Search for the cell housing the specified text and yield its (x, y) center coordinate. 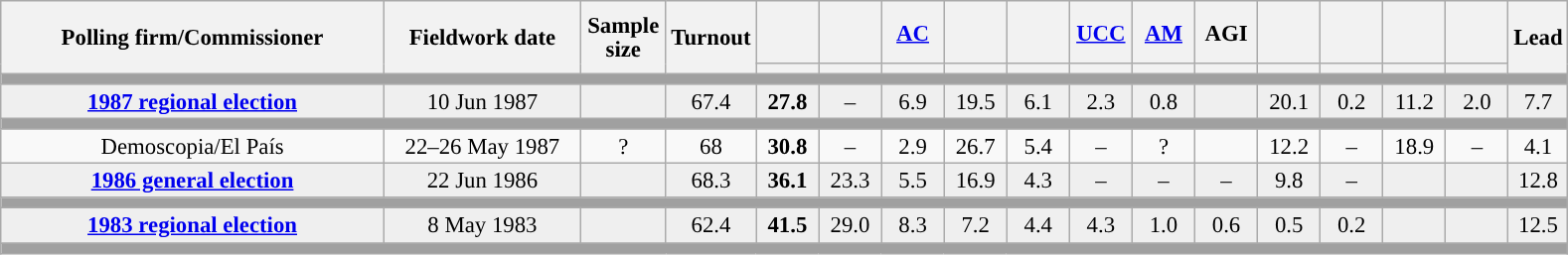
62.4 (711, 226)
6.1 (1037, 101)
2.0 (1477, 101)
0.8 (1163, 101)
AGI (1226, 32)
UCC (1101, 32)
7.7 (1538, 101)
19.5 (976, 101)
Lead (1538, 38)
2.3 (1101, 101)
30.8 (787, 147)
1.0 (1163, 226)
6.9 (912, 101)
41.5 (787, 226)
10 Jun 1987 (482, 101)
9.8 (1290, 181)
26.7 (976, 147)
4.4 (1037, 226)
22 Jun 1986 (482, 181)
7.2 (976, 226)
12.2 (1290, 147)
0.6 (1226, 226)
AM (1163, 32)
16.9 (976, 181)
12.5 (1538, 226)
11.2 (1415, 101)
Polling firm/Commissioner (193, 38)
23.3 (851, 181)
8.3 (912, 226)
4.1 (1538, 147)
36.1 (787, 181)
68 (711, 147)
8 May 1983 (482, 226)
Sample size (623, 38)
1983 regional election (193, 226)
68.3 (711, 181)
2.9 (912, 147)
22–26 May 1987 (482, 147)
5.4 (1037, 147)
Demoscopia/El País (193, 147)
1987 regional election (193, 101)
5.5 (912, 181)
AC (912, 32)
Turnout (711, 38)
18.9 (1415, 147)
0.5 (1290, 226)
20.1 (1290, 101)
12.8 (1538, 181)
29.0 (851, 226)
27.8 (787, 101)
1986 general election (193, 181)
67.4 (711, 101)
Fieldwork date (482, 38)
